From the cell containing the given text, extract its center point as [x, y] coordinate. 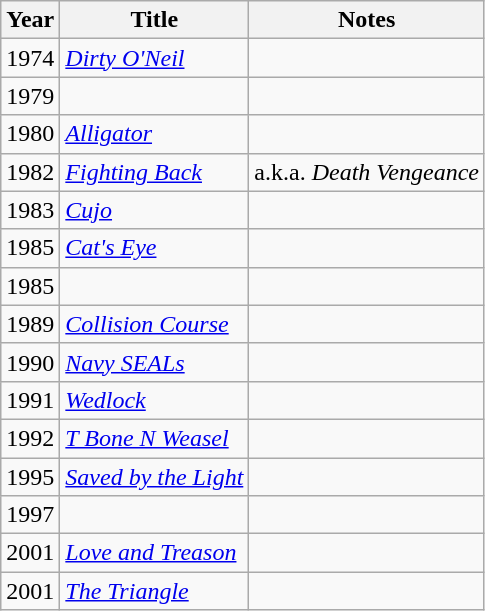
Alligator [154, 134]
1989 [30, 324]
T Bone N Weasel [154, 438]
Love and Treason [154, 553]
1991 [30, 400]
1974 [30, 58]
Year [30, 20]
Navy SEALs [154, 362]
1990 [30, 362]
1982 [30, 172]
Wedlock [154, 400]
1997 [30, 515]
1992 [30, 438]
Cat's Eye [154, 248]
Collision Course [154, 324]
The Triangle [154, 591]
1995 [30, 477]
1979 [30, 96]
1983 [30, 210]
Saved by the Light [154, 477]
Fighting Back [154, 172]
Cujo [154, 210]
Title [154, 20]
a.k.a. Death Vengeance [367, 172]
Notes [367, 20]
Dirty O'Neil [154, 58]
1980 [30, 134]
